Return (x, y) of the center of cell containing provided text 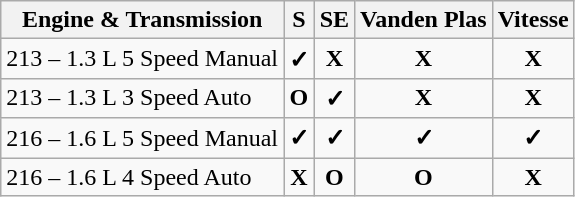
216 – 1.6 L 5 Speed Manual (142, 138)
S (300, 20)
Vanden Plas (424, 20)
Engine & Transmission (142, 20)
Vitesse (533, 20)
SE (334, 20)
213 – 1.3 L 3 Speed Auto (142, 98)
213 – 1.3 L 5 Speed Manual (142, 59)
216 – 1.6 L 4 Speed Auto (142, 177)
